Find where the given text appears and provide that cell's center as [X, Y] coordinate. 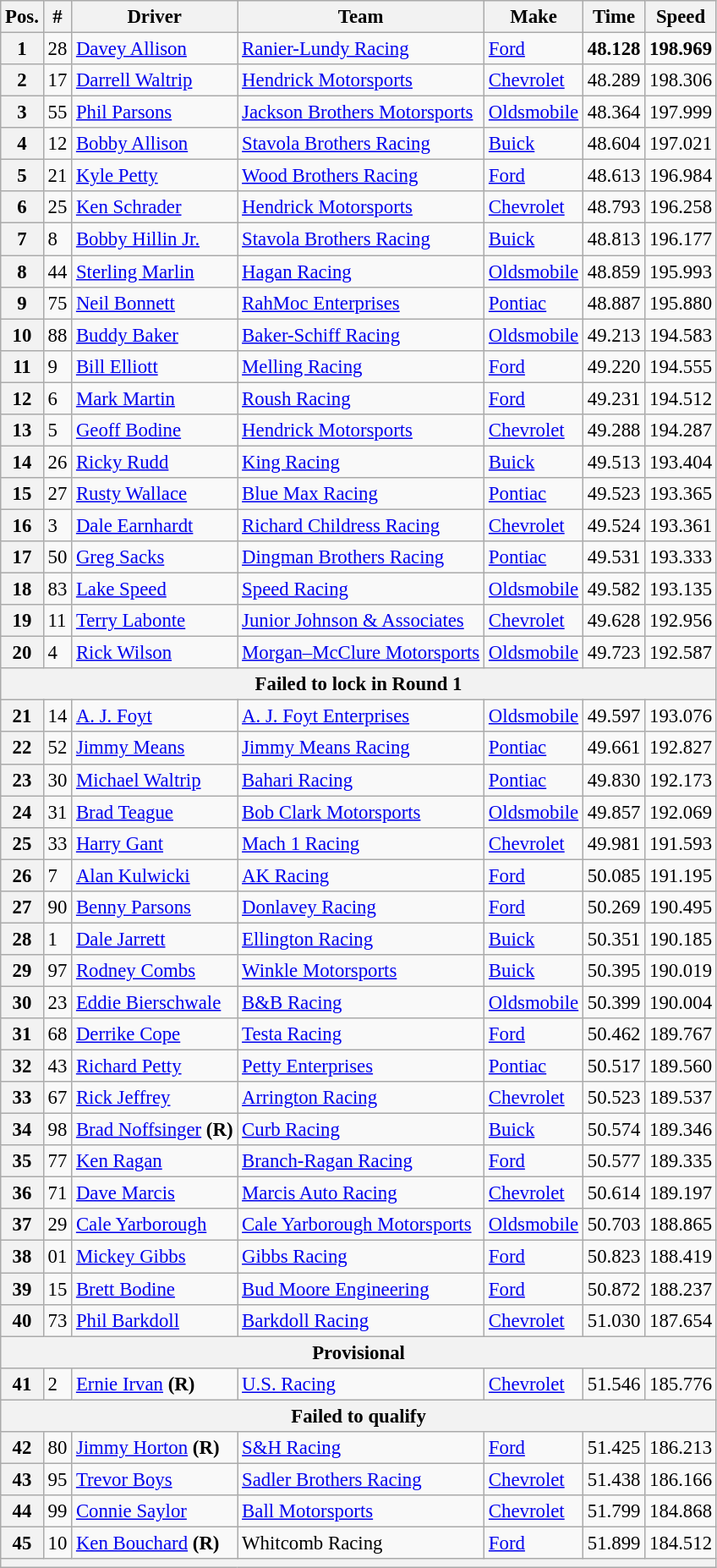
Dave Marcis [155, 1193]
Dale Earnhardt [155, 525]
32 [22, 1066]
189.346 [681, 1130]
Ricky Rudd [155, 462]
Kyle Petty [155, 176]
Speed [681, 17]
195.880 [681, 303]
196.177 [681, 239]
48.289 [614, 80]
50.823 [614, 1257]
Ball Motorsports [361, 1511]
189.560 [681, 1066]
Team [361, 17]
50.085 [614, 875]
Davey Allison [155, 49]
192.827 [681, 748]
Morgan–McClure Motorsports [361, 653]
Derrike Cope [155, 1034]
Terry Labonte [155, 621]
Dale Jarrett [155, 939]
50.351 [614, 939]
Darrell Waltrip [155, 80]
King Racing [361, 462]
189.537 [681, 1098]
188.419 [681, 1257]
Mickey Gibbs [155, 1257]
Driver [155, 17]
48.364 [614, 112]
A. J. Foyt Enterprises [361, 716]
Richard Petty [155, 1066]
Bobby Hillin Jr. [155, 239]
193.333 [681, 557]
Failed to qualify [358, 1416]
95 [57, 1479]
37 [22, 1225]
49.723 [614, 653]
49.220 [614, 366]
184.512 [681, 1543]
185.776 [681, 1384]
88 [57, 335]
Mach 1 Racing [361, 843]
Roush Racing [361, 398]
49.597 [614, 716]
42 [22, 1448]
188.865 [681, 1225]
Melling Racing [361, 366]
24 [22, 812]
Failed to lock in Round 1 [358, 684]
73 [57, 1320]
36 [22, 1193]
S&H Racing [361, 1448]
192.173 [681, 780]
196.984 [681, 176]
Bob Clark Motorsports [361, 812]
51.799 [614, 1511]
13 [22, 430]
98 [57, 1130]
99 [57, 1511]
Rusty Wallace [155, 494]
Greg Sacks [155, 557]
41 [22, 1384]
16 [22, 525]
49.513 [614, 462]
68 [57, 1034]
188.237 [681, 1289]
197.999 [681, 112]
Curb Racing [361, 1130]
52 [57, 748]
Rodney Combs [155, 971]
19 [22, 621]
Dingman Brothers Racing [361, 557]
80 [57, 1448]
Jimmy Means Racing [361, 748]
194.287 [681, 430]
198.969 [681, 49]
49.213 [614, 335]
Jackson Brothers Motorsports [361, 112]
75 [57, 303]
49.523 [614, 494]
Rick Jeffrey [155, 1098]
195.993 [681, 271]
Testa Racing [361, 1034]
Buddy Baker [155, 335]
Harry Gant [155, 843]
191.195 [681, 875]
48.613 [614, 176]
Sterling Marlin [155, 271]
49.524 [614, 525]
50.517 [614, 1066]
Hagan Racing [361, 271]
Branch-Ragan Racing [361, 1161]
77 [57, 1161]
189.197 [681, 1193]
Neil Bonnett [155, 303]
Ellington Racing [361, 939]
22 [22, 748]
Geoff Bodine [155, 430]
Pos. [22, 17]
192.069 [681, 812]
35 [22, 1161]
Speed Racing [361, 589]
50.577 [614, 1161]
Ken Ragan [155, 1161]
Bobby Allison [155, 144]
Mark Martin [155, 398]
193.404 [681, 462]
Brett Bodine [155, 1289]
189.767 [681, 1034]
51.030 [614, 1320]
193.076 [681, 716]
48.887 [614, 303]
194.583 [681, 335]
38 [22, 1257]
90 [57, 907]
Phil Barkdoll [155, 1320]
50 [57, 557]
Bud Moore Engineering [361, 1289]
51.438 [614, 1479]
20 [22, 653]
Rick Wilson [155, 653]
Petty Enterprises [361, 1066]
Cale Yarborough [155, 1225]
Marcis Auto Racing [361, 1193]
Trevor Boys [155, 1479]
Jimmy Horton (R) [155, 1448]
Provisional [358, 1352]
Donlavey Racing [361, 907]
50.523 [614, 1098]
191.593 [681, 843]
49.628 [614, 621]
49.288 [614, 430]
Junior Johnson & Associates [361, 621]
50.614 [614, 1193]
Baker-Schiff Racing [361, 335]
40 [22, 1320]
49.231 [614, 398]
50.872 [614, 1289]
Phil Parsons [155, 112]
Winkle Motorsports [361, 971]
50.574 [614, 1130]
RahMoc Enterprises [361, 303]
Benny Parsons [155, 907]
39 [22, 1289]
49.981 [614, 843]
Cale Yarborough Motorsports [361, 1225]
Michael Waltrip [155, 780]
Wood Brothers Racing [361, 176]
Barkdoll Racing [361, 1320]
190.004 [681, 1002]
193.365 [681, 494]
Blue Max Racing [361, 494]
50.703 [614, 1225]
51.899 [614, 1543]
Bill Elliott [155, 366]
Ken Bouchard (R) [155, 1543]
194.555 [681, 366]
34 [22, 1130]
83 [57, 589]
Connie Saylor [155, 1511]
51.425 [614, 1448]
190.495 [681, 907]
50.462 [614, 1034]
186.213 [681, 1448]
49.531 [614, 557]
192.587 [681, 653]
193.135 [681, 589]
B&B Racing [361, 1002]
97 [57, 971]
190.185 [681, 939]
45 [22, 1543]
Eddie Bierschwale [155, 1002]
Ken Schrader [155, 207]
186.166 [681, 1479]
# [57, 17]
48.128 [614, 49]
49.830 [614, 780]
Jimmy Means [155, 748]
Brad Teague [155, 812]
48.859 [614, 271]
Richard Childress Racing [361, 525]
49.857 [614, 812]
18 [22, 589]
U.S. Racing [361, 1384]
187.654 [681, 1320]
190.019 [681, 971]
Alan Kulwicki [155, 875]
55 [57, 112]
Ernie Irvan (R) [155, 1384]
194.512 [681, 398]
193.361 [681, 525]
184.868 [681, 1511]
50.395 [614, 971]
67 [57, 1098]
49.582 [614, 589]
197.021 [681, 144]
Gibbs Racing [361, 1257]
Bahari Racing [361, 780]
51.546 [614, 1384]
01 [57, 1257]
Arrington Racing [361, 1098]
Lake Speed [155, 589]
198.306 [681, 80]
49.661 [614, 748]
Time [614, 17]
Sadler Brothers Racing [361, 1479]
189.335 [681, 1161]
192.956 [681, 621]
48.604 [614, 144]
50.399 [614, 1002]
48.813 [614, 239]
71 [57, 1193]
196.258 [681, 207]
Whitcomb Racing [361, 1543]
Make [534, 17]
48.793 [614, 207]
Ranier-Lundy Racing [361, 49]
50.269 [614, 907]
A. J. Foyt [155, 716]
AK Racing [361, 875]
Brad Noffsinger (R) [155, 1130]
